Detect which cell encompasses the target text, then output its (x, y) center coordinate. 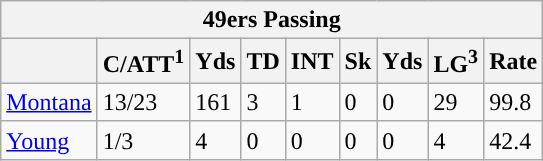
TD (263, 62)
INT (312, 62)
1/3 (144, 140)
29 (456, 102)
Young (49, 140)
Rate (514, 62)
3 (263, 102)
13/23 (144, 102)
LG3 (456, 62)
161 (216, 102)
99.8 (514, 102)
1 (312, 102)
49ers Passing (272, 20)
42.4 (514, 140)
Montana (49, 102)
C/ATT1 (144, 62)
Sk (358, 62)
